Provide the (X, Y) coordinate of the cell's center where the given text is located.  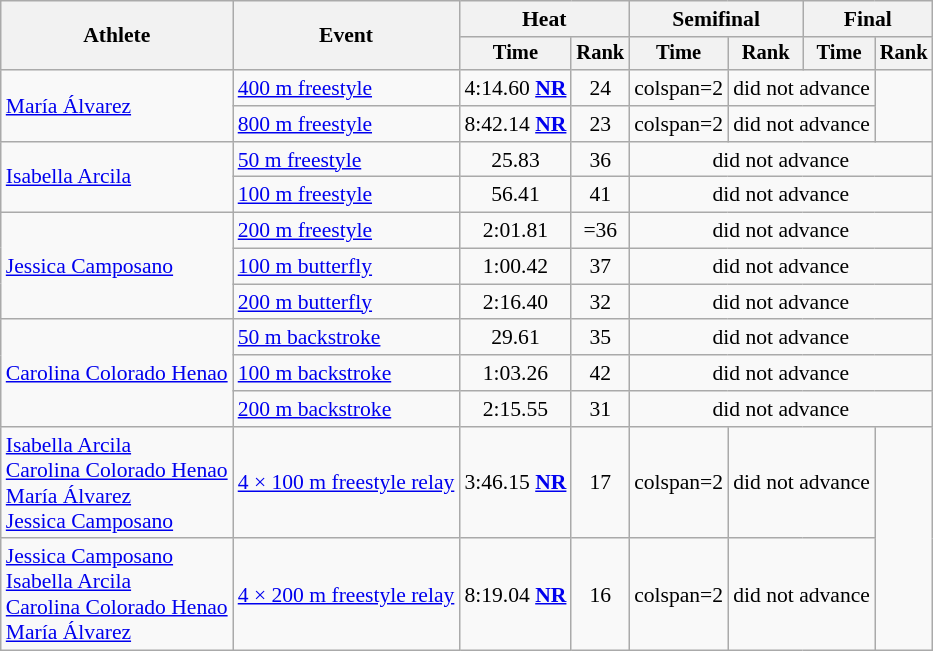
24 (600, 88)
Final (868, 19)
41 (600, 195)
56.41 (515, 195)
4 × 100 m freestyle relay (346, 483)
Jessica CamposanoIsabella ArcilaCarolina Colorado HenaoMaría Álvarez (117, 595)
35 (600, 338)
37 (600, 267)
=36 (600, 231)
Isabella Arcila (117, 178)
Isabella ArcilaCarolina Colorado HenaoMaría ÁlvarezJessica Camposano (117, 483)
4:14.60 NR (515, 88)
8:42.14 NR (515, 124)
3:46.15 NR (515, 483)
42 (600, 373)
Athlete (117, 36)
50 m backstroke (346, 338)
200 m butterfly (346, 302)
31 (600, 409)
Jessica Camposano (117, 266)
200 m freestyle (346, 231)
32 (600, 302)
4 × 200 m freestyle relay (346, 595)
2:16.40 (515, 302)
8:19.04 NR (515, 595)
25.83 (515, 160)
Event (346, 36)
400 m freestyle (346, 88)
16 (600, 595)
1:00.42 (515, 267)
María Álvarez (117, 106)
800 m freestyle (346, 124)
1:03.26 (515, 373)
Semifinal (716, 19)
100 m butterfly (346, 267)
Carolina Colorado Henao (117, 374)
17 (600, 483)
100 m backstroke (346, 373)
200 m backstroke (346, 409)
2:01.81 (515, 231)
36 (600, 160)
23 (600, 124)
Heat (544, 19)
100 m freestyle (346, 195)
50 m freestyle (346, 160)
2:15.55 (515, 409)
29.61 (515, 338)
